Detect which cell encompasses the target text, then output its (X, Y) center coordinate. 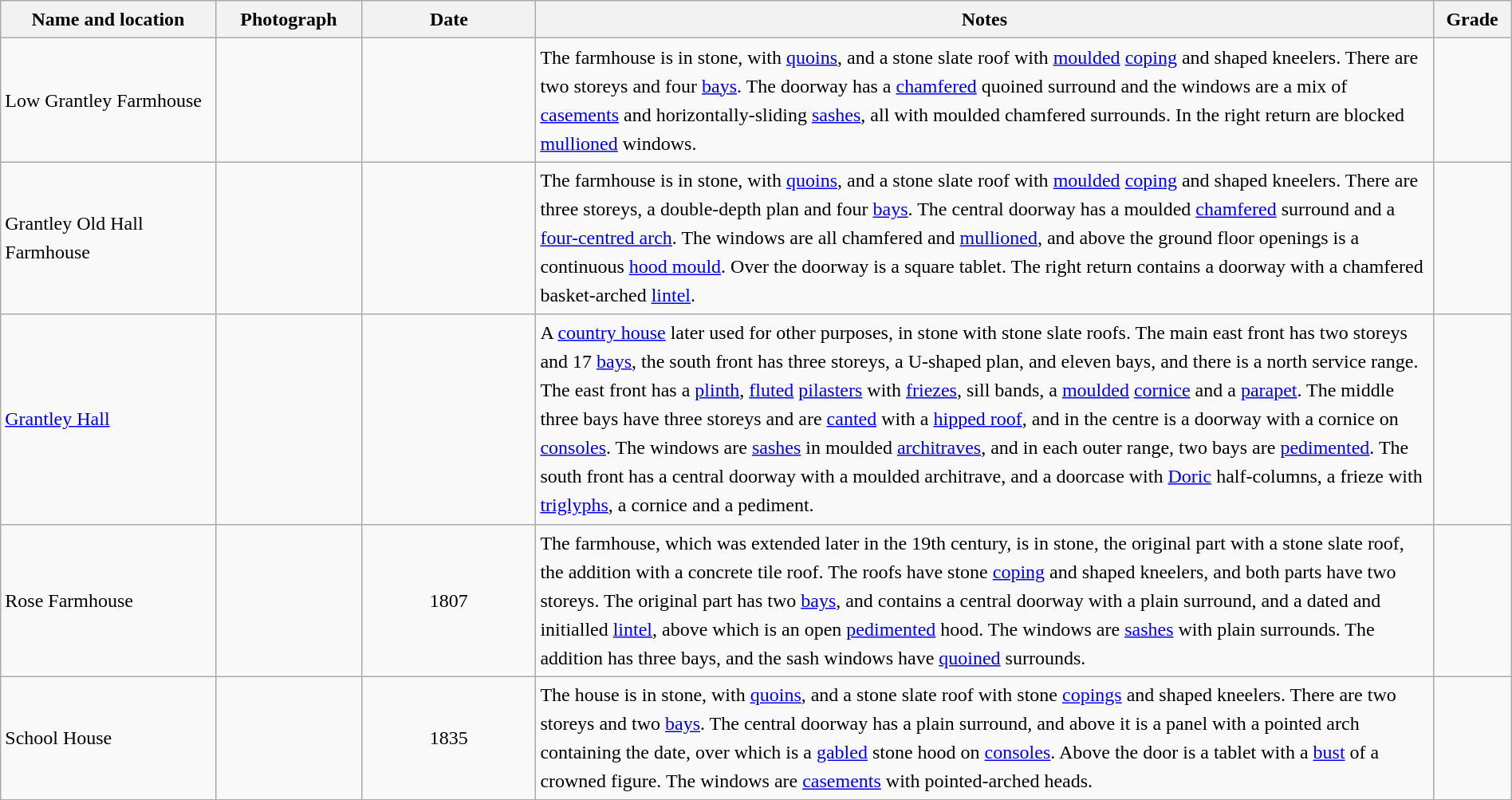
Photograph (289, 19)
Date (449, 19)
Grade (1472, 19)
Rose Farmhouse (108, 600)
Grantley Hall (108, 420)
1807 (449, 600)
Name and location (108, 19)
Low Grantley Farmhouse (108, 100)
Notes (984, 19)
Grantley Old Hall Farmhouse (108, 238)
1835 (449, 739)
School House (108, 739)
